From the cell containing the given text, extract its center point as [x, y] coordinate. 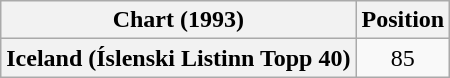
Chart (1993) [178, 20]
Position [403, 20]
85 [403, 58]
Iceland (Íslenski Listinn Topp 40) [178, 58]
